Extract the (x, y) coordinate from the center of the cell holding the provided text.  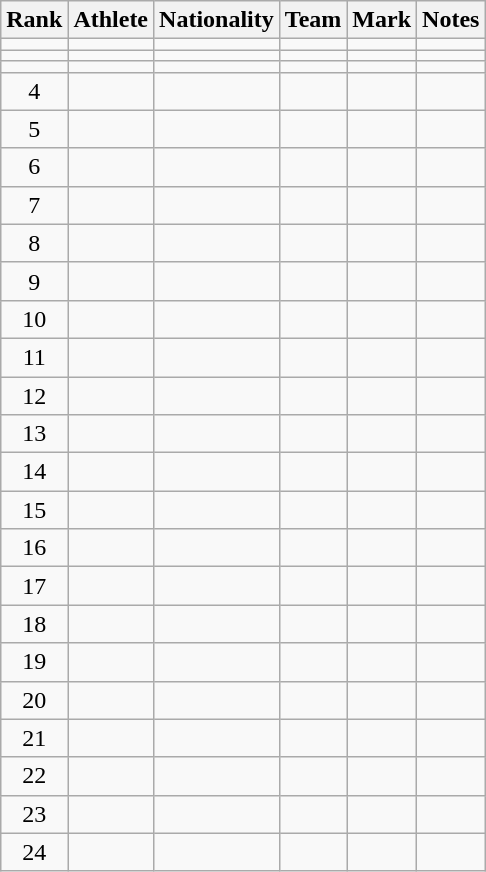
16 (34, 548)
Mark (382, 20)
6 (34, 167)
4 (34, 91)
22 (34, 776)
8 (34, 243)
20 (34, 700)
14 (34, 472)
10 (34, 319)
Nationality (217, 20)
Athlete (111, 20)
9 (34, 281)
7 (34, 205)
18 (34, 624)
17 (34, 586)
11 (34, 357)
21 (34, 738)
23 (34, 814)
19 (34, 662)
15 (34, 510)
Team (313, 20)
5 (34, 129)
12 (34, 395)
13 (34, 434)
24 (34, 852)
Notes (451, 20)
Rank (34, 20)
